Scan for the cell matching the given text and deliver its (X, Y) coordinate at center. 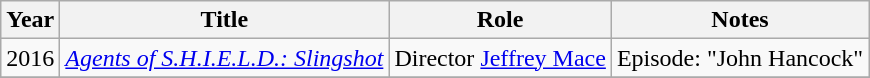
Director Jeffrey Mace (500, 58)
Agents of S.H.I.E.L.D.: Slingshot (224, 58)
Role (500, 20)
2016 (30, 58)
Notes (740, 20)
Episode: "John Hancock" (740, 58)
Year (30, 20)
Title (224, 20)
